Return the [X, Y] coordinate for the center point of the cell that contains the specified text.  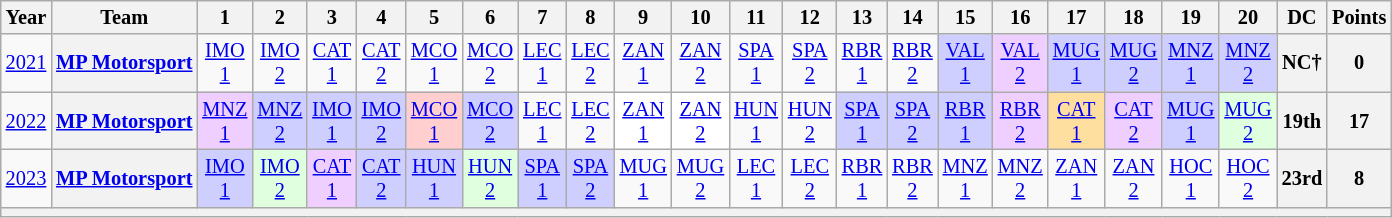
13 [862, 17]
0 [1359, 63]
2022 [26, 121]
12 [810, 17]
HOC1 [1190, 178]
Team [124, 17]
3 [332, 17]
VAL1 [966, 63]
VAL2 [1020, 63]
16 [1020, 17]
6 [490, 17]
Points [1359, 17]
20 [1248, 17]
5 [434, 17]
NC† [1302, 63]
11 [756, 17]
1 [224, 17]
2023 [26, 178]
2 [280, 17]
18 [1134, 17]
15 [966, 17]
HOC2 [1248, 178]
14 [912, 17]
19 [1190, 17]
19th [1302, 121]
DC [1302, 17]
Year [26, 17]
4 [382, 17]
10 [700, 17]
9 [644, 17]
2021 [26, 63]
23rd [1302, 178]
7 [542, 17]
